Provide the (x, y) coordinate of the cell's center where the given text is located.  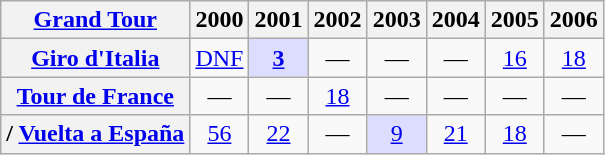
Giro d'Italia (96, 58)
2003 (396, 20)
Tour de France (96, 96)
Grand Tour (96, 20)
2005 (514, 20)
56 (220, 134)
9 (396, 134)
16 (514, 58)
2000 (220, 20)
DNF (220, 58)
21 (456, 134)
2001 (278, 20)
/ Vuelta a España (96, 134)
3 (278, 58)
22 (278, 134)
2006 (574, 20)
2004 (456, 20)
2002 (338, 20)
